Determine the [X, Y] coordinate at the center of the cell enclosing the given text.  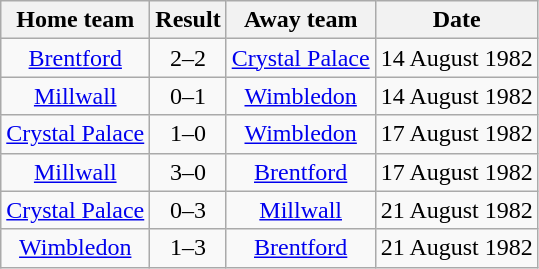
Away team [300, 20]
Home team [76, 20]
2–2 [188, 58]
0–3 [188, 210]
1–0 [188, 134]
Date [456, 20]
0–1 [188, 96]
Result [188, 20]
1–3 [188, 248]
3–0 [188, 172]
